From the cell containing the given text, extract its center point as (X, Y) coordinate. 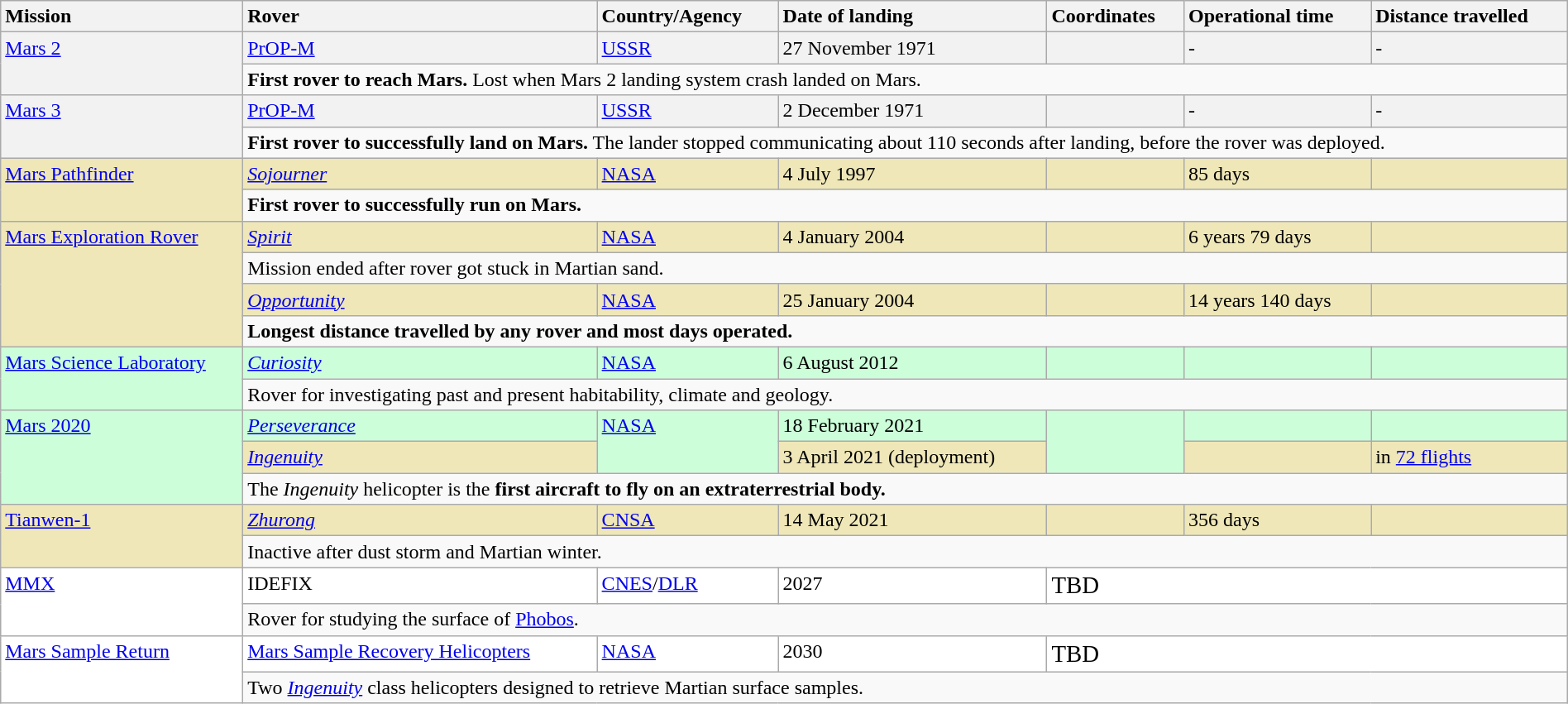
Rover for investigating past and present habitability, climate and geology. (906, 395)
IDEFIX (420, 586)
Perseverance (420, 426)
Opportunity (420, 299)
Mars 3 (122, 127)
Mars 2020 (122, 457)
6 August 2012 (913, 362)
Mars Pathfinder (122, 189)
Spirit (420, 237)
First rover to successfully run on Mars. (906, 205)
CNES/DLR (688, 586)
Tianwen-1 (122, 536)
Sojourner (420, 174)
4 January 2004 (913, 237)
14 May 2021 (913, 520)
Curiosity (420, 362)
14 years 140 days (1277, 299)
Mars Sample Return (122, 669)
CNSA (688, 520)
Distance travelled (1470, 17)
25 January 2004 (913, 299)
First rover to reach Mars. Lost when Mars 2 landing system crash landed on Mars. (906, 79)
Ingenuity (420, 457)
Rover (420, 17)
3 April 2021 (deployment) (913, 457)
85 days (1277, 174)
Mission ended after rover got stuck in Martian sand. (906, 268)
2 December 1971 (913, 111)
Country/Agency (688, 17)
4 July 1997 (913, 174)
Date of landing (913, 17)
Inactive after dust storm and Martian winter. (906, 552)
Mars Sample Recovery Helicopters (420, 654)
6 years 79 days (1277, 237)
Longest distance travelled by any rover and most days operated. (906, 331)
27 November 1971 (913, 48)
Two Ingenuity class helicopters designed to retrieve Martian surface samples. (906, 687)
2030 (913, 654)
Zhurong (420, 520)
in 72 flights (1470, 457)
The Ingenuity helicopter is the first aircraft to fly on an extraterrestrial body. (906, 489)
Coordinates (1116, 17)
Rover for studying the surface of Phobos. (906, 620)
Mission (122, 17)
18 February 2021 (913, 426)
Mars Exploration Rover (122, 284)
356 days (1277, 520)
First rover to successfully land on Mars. The lander stopped communicating about 110 seconds after landing, before the rover was deployed. (906, 142)
Mars Science Laboratory (122, 378)
2027 (913, 586)
Mars 2 (122, 64)
MMX (122, 601)
Operational time (1277, 17)
